Locate the cell with the specified text and output its [X, Y] center coordinate. 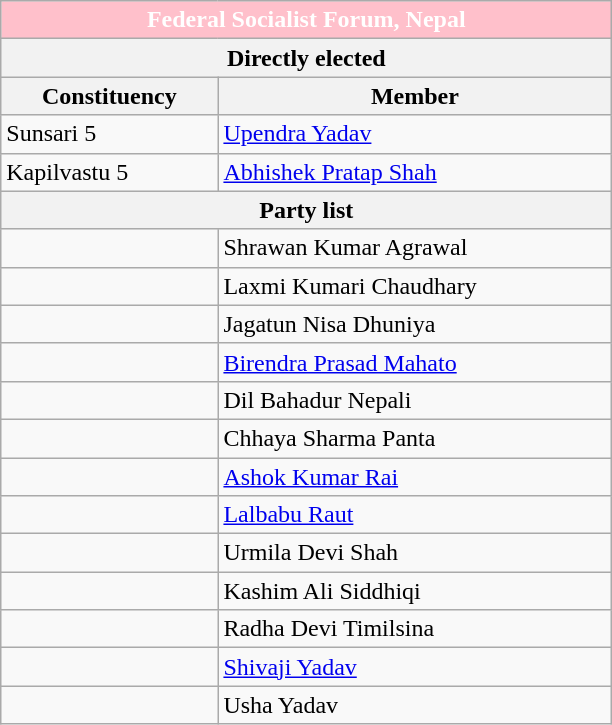
Radha Devi Timilsina [415, 629]
Jagatun Nisa Dhuniya [415, 324]
Chhaya Sharma Panta [415, 438]
Birendra Prasad Mahato [415, 362]
Ashok Kumar Rai [415, 477]
Dil Bahadur Nepali [415, 400]
Lalbabu Raut [415, 515]
Urmila Devi Shah [415, 553]
Laxmi Kumari Chaudhary [415, 286]
Shrawan Kumar Agrawal [415, 248]
Constituency [110, 96]
Kashim Ali Siddhiqi [415, 591]
Kapilvastu 5 [110, 172]
Member [415, 96]
Abhishek Pratap Shah [415, 172]
Sunsari 5 [110, 134]
Upendra Yadav [415, 134]
Shivaji Yadav [415, 667]
Party list [306, 210]
Usha Yadav [415, 705]
Directly elected [306, 58]
Federal Socialist Forum, Nepal [306, 20]
